Capture the cell that displays the provided text and extract its [x, y] central coordinate. 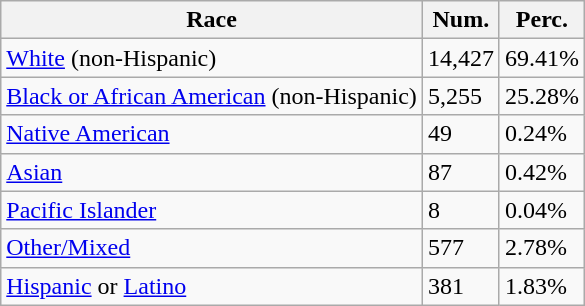
Num. [460, 20]
Black or African American (non-Hispanic) [212, 96]
1.83% [542, 286]
381 [460, 286]
Perc. [542, 20]
5,255 [460, 96]
69.41% [542, 58]
0.04% [542, 210]
Pacific Islander [212, 210]
Other/Mixed [212, 248]
577 [460, 248]
Race [212, 20]
0.42% [542, 172]
White (non-Hispanic) [212, 58]
49 [460, 134]
Hispanic or Latino [212, 286]
Asian [212, 172]
14,427 [460, 58]
25.28% [542, 96]
0.24% [542, 134]
8 [460, 210]
87 [460, 172]
2.78% [542, 248]
Native American [212, 134]
